Scan for the cell matching the given text and deliver its [X, Y] coordinate at center. 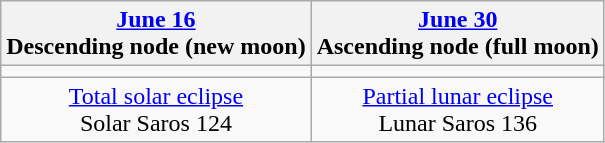
June 30Ascending node (full moon) [458, 34]
Partial lunar eclipseLunar Saros 136 [458, 110]
June 16Descending node (new moon) [156, 34]
Total solar eclipseSolar Saros 124 [156, 110]
